For the text-containing cell, return its midpoint in [X, Y] coordinate format. 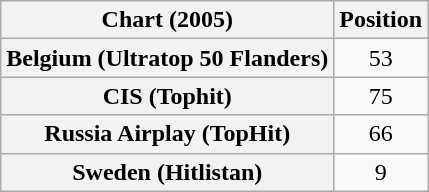
Russia Airplay (TopHit) [168, 134]
Sweden (Hitlistan) [168, 172]
53 [381, 58]
66 [381, 134]
Belgium (Ultratop 50 Flanders) [168, 58]
Chart (2005) [168, 20]
75 [381, 96]
Position [381, 20]
9 [381, 172]
CIS (Tophit) [168, 96]
